Search for the cell housing the specified text and yield its (x, y) center coordinate. 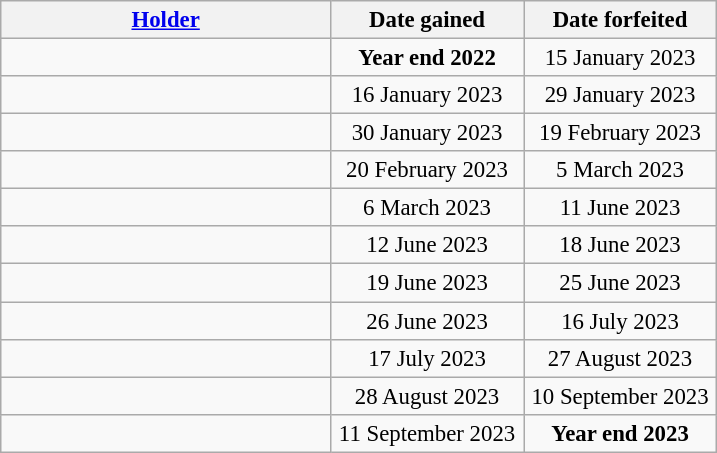
16 July 2023 (620, 321)
30 January 2023 (428, 133)
18 June 2023 (620, 245)
19 June 2023 (428, 283)
6 March 2023 (428, 208)
10 September 2023 (620, 396)
25 June 2023 (620, 283)
16 January 2023 (428, 95)
17 July 2023 (428, 358)
28 August 2023 (428, 396)
Date gained (428, 20)
Date forfeited (620, 20)
12 June 2023 (428, 245)
11 September 2023 (428, 433)
5 March 2023 (620, 170)
19 February 2023 (620, 133)
Year end 2022 (428, 58)
26 June 2023 (428, 321)
Holder (166, 20)
20 February 2023 (428, 170)
11 June 2023 (620, 208)
Year end 2023 (620, 433)
27 August 2023 (620, 358)
29 January 2023 (620, 95)
15 January 2023 (620, 58)
